Identify which cell holds the provided text, then report its [X, Y] central coordinate. 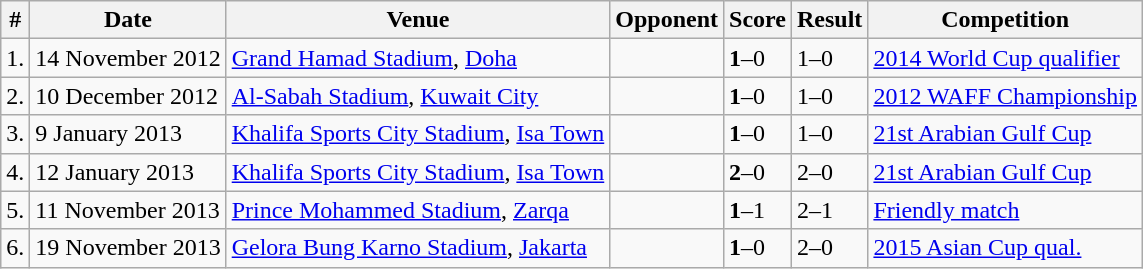
Gelora Bung Karno Stadium, Jakarta [418, 248]
12 January 2013 [128, 172]
Venue [418, 20]
2014 World Cup qualifier [1006, 58]
11 November 2013 [128, 210]
1. [16, 58]
9 January 2013 [128, 134]
1–1 [758, 210]
14 November 2012 [128, 58]
Date [128, 20]
Prince Mohammed Stadium, Zarqa [418, 210]
Score [758, 20]
19 November 2013 [128, 248]
Opponent [667, 20]
10 December 2012 [128, 96]
2–1 [829, 210]
Competition [1006, 20]
4. [16, 172]
# [16, 20]
6. [16, 248]
5. [16, 210]
2. [16, 96]
2015 Asian Cup qual. [1006, 248]
Al-Sabah Stadium, Kuwait City [418, 96]
3. [16, 134]
Result [829, 20]
2012 WAFF Championship [1006, 96]
Friendly match [1006, 210]
Grand Hamad Stadium, Doha [418, 58]
